For the text-containing cell, return its midpoint in (x, y) coordinate format. 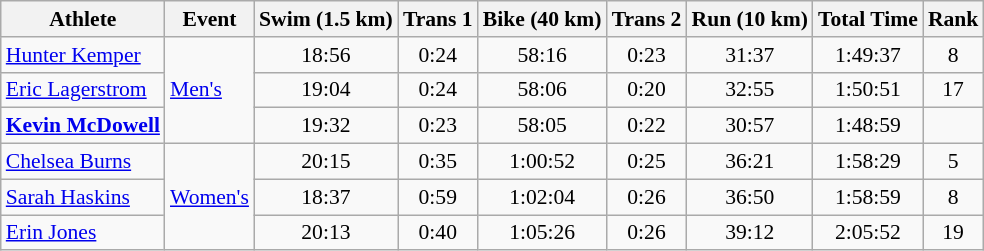
Athlete (83, 19)
1:05:26 (542, 233)
Hunter Kemper (83, 55)
Women's (210, 198)
Bike (40 km) (542, 19)
1:02:04 (542, 197)
Kevin McDowell (83, 126)
19:32 (326, 126)
Rank (954, 19)
Erin Jones (83, 233)
31:37 (749, 55)
58:05 (542, 126)
18:56 (326, 55)
0:25 (647, 162)
18:37 (326, 197)
0:40 (438, 233)
58:06 (542, 90)
1:58:29 (868, 162)
1:00:52 (542, 162)
32:55 (749, 90)
1:50:51 (868, 90)
1:49:37 (868, 55)
Men's (210, 90)
1:48:59 (868, 126)
Run (10 km) (749, 19)
Chelsea Burns (83, 162)
58:16 (542, 55)
Total Time (868, 19)
0:20 (647, 90)
5 (954, 162)
Trans 2 (647, 19)
19:04 (326, 90)
17 (954, 90)
39:12 (749, 233)
2:05:52 (868, 233)
0:35 (438, 162)
Sarah Haskins (83, 197)
20:13 (326, 233)
0:22 (647, 126)
Swim (1.5 km) (326, 19)
36:21 (749, 162)
19 (954, 233)
Event (210, 19)
1:58:59 (868, 197)
30:57 (749, 126)
Eric Lagerstrom (83, 90)
20:15 (326, 162)
Trans 1 (438, 19)
0:59 (438, 197)
36:50 (749, 197)
